Detect which cell encompasses the target text, then output its [X, Y] center coordinate. 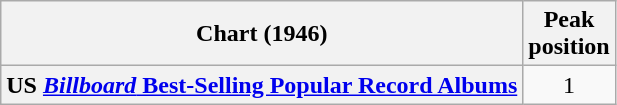
Chart (1946) [262, 34]
US Billboard Best-Selling Popular Record Albums [262, 85]
Peakposition [569, 34]
1 [569, 85]
